Extract the [x, y] coordinate from the center of the cell holding the provided text.  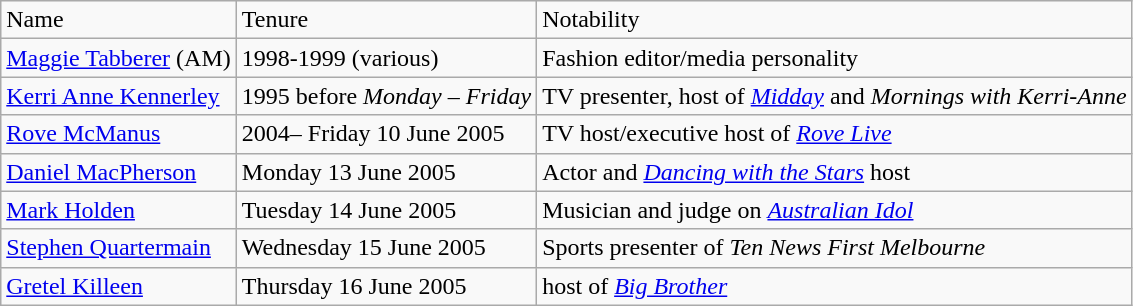
1998-1999 (various) [386, 58]
TV presenter, host of Midday and Mornings with Kerri-Anne [835, 96]
1995 before Monday – Friday [386, 96]
Tuesday 14 June 2005 [386, 210]
Monday 13 June 2005 [386, 172]
Name [119, 20]
Rove McManus [119, 134]
TV host/executive host of Rove Live [835, 134]
Fashion editor/media personality [835, 58]
Gretel Killeen [119, 286]
Wednesday 15 June 2005 [386, 248]
Notability [835, 20]
Maggie Tabberer (AM) [119, 58]
Thursday 16 June 2005 [386, 286]
Sports presenter of Ten News First Melbourne [835, 248]
Kerri Anne Kennerley [119, 96]
Actor and Dancing with the Stars host [835, 172]
Tenure [386, 20]
Stephen Quartermain [119, 248]
Daniel MacPherson [119, 172]
Mark Holden [119, 210]
host of Big Brother [835, 286]
Musician and judge on Australian Idol [835, 210]
2004– Friday 10 June 2005 [386, 134]
